Scan for the cell matching the given text and deliver its [X, Y] coordinate at center. 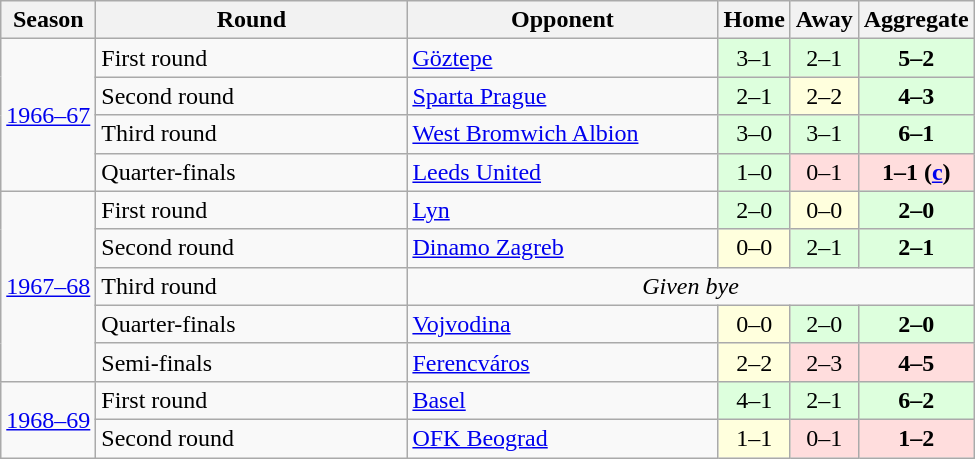
Round [252, 20]
1967–68 [48, 286]
Away [824, 20]
2–3 [824, 362]
4–3 [916, 96]
1966–67 [48, 115]
5–2 [916, 58]
1–1 [754, 438]
Lyn [562, 210]
Aggregate [916, 20]
Opponent [562, 20]
1–1 (c) [916, 172]
Given bye [690, 286]
1–2 [916, 438]
Leeds United [562, 172]
Semi-finals [252, 362]
Göztepe [562, 58]
Season [48, 20]
3–0 [754, 134]
Home [754, 20]
Vojvodina [562, 324]
6–1 [916, 134]
4–5 [916, 362]
6–2 [916, 400]
Sparta Prague [562, 96]
Basel [562, 400]
4–1 [754, 400]
West Bromwich Albion [562, 134]
1968–69 [48, 419]
1–0 [754, 172]
Ferencváros [562, 362]
Dinamo Zagreb [562, 248]
OFK Beograd [562, 438]
